Return the [X, Y] coordinate for the center point of the cell that contains the specified text.  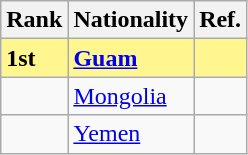
1st [34, 58]
Nationality [131, 20]
Ref. [220, 20]
Mongolia [131, 96]
Yemen [131, 134]
Guam [131, 58]
Rank [34, 20]
